Determine the [x, y] coordinate at the center of the cell enclosing the given text.  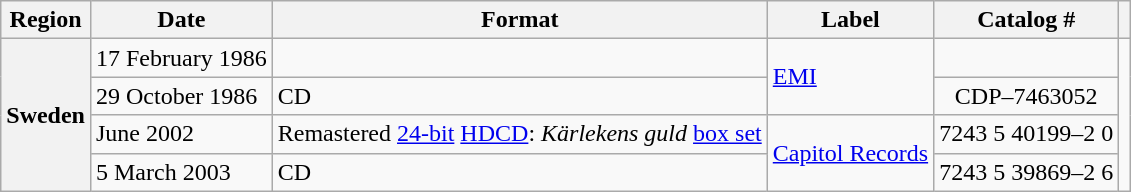
EMI [850, 77]
Date [181, 20]
Sweden [46, 115]
Format [520, 20]
7243 5 39869–2 6 [1026, 172]
7243 5 40199–2 0 [1026, 134]
5 March 2003 [181, 172]
17 February 1986 [181, 58]
Label [850, 20]
Region [46, 20]
29 October 1986 [181, 96]
June 2002 [181, 134]
Remastered 24-bit HDCD: Kärlekens guld box set [520, 134]
Capitol Records [850, 153]
CDP–7463052 [1026, 96]
Catalog # [1026, 20]
